Scan for the cell matching the given text and deliver its [X, Y] coordinate at center. 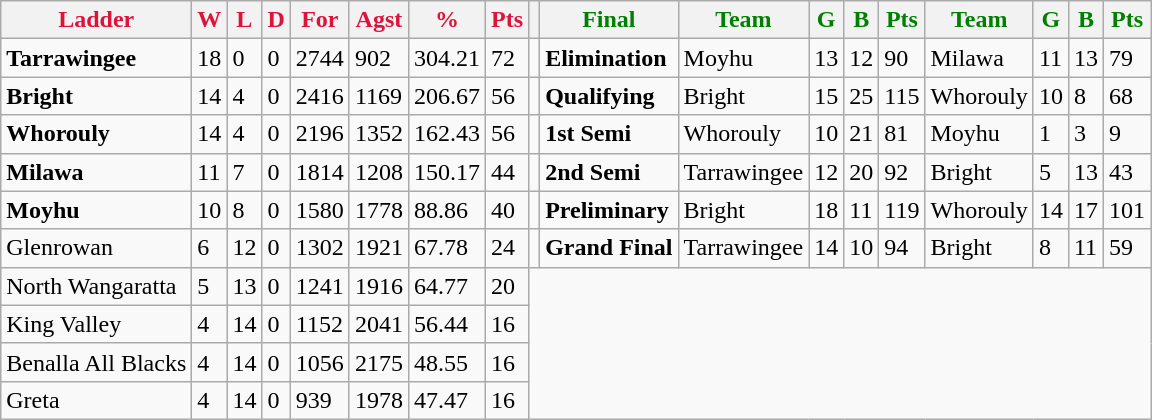
2041 [378, 324]
1 [1050, 134]
Agst [378, 20]
101 [1126, 210]
North Wangaratta [96, 286]
Benalla All Blacks [96, 362]
72 [508, 58]
9 [1126, 134]
24 [508, 248]
Preliminary [609, 210]
2416 [320, 96]
1302 [320, 248]
44 [508, 172]
D [276, 20]
119 [902, 210]
Grand Final [609, 248]
88.86 [446, 210]
1056 [320, 362]
304.21 [446, 58]
94 [902, 248]
1169 [378, 96]
48.55 [446, 362]
902 [378, 58]
Final [609, 20]
6 [210, 248]
1241 [320, 286]
47.47 [446, 400]
81 [902, 134]
King Valley [96, 324]
1352 [378, 134]
162.43 [446, 134]
7 [244, 172]
67.78 [446, 248]
1921 [378, 248]
Greta [96, 400]
1152 [320, 324]
Glenrowan [96, 248]
2744 [320, 58]
939 [320, 400]
1st Semi [609, 134]
1814 [320, 172]
17 [1086, 210]
206.67 [446, 96]
92 [902, 172]
56.44 [446, 324]
2196 [320, 134]
2175 [378, 362]
For [320, 20]
21 [862, 134]
79 [1126, 58]
1208 [378, 172]
3 [1086, 134]
1778 [378, 210]
90 [902, 58]
Ladder [96, 20]
115 [902, 96]
25 [862, 96]
W [210, 20]
59 [1126, 248]
1916 [378, 286]
40 [508, 210]
150.17 [446, 172]
Qualifying [609, 96]
Elimination [609, 58]
% [446, 20]
15 [826, 96]
64.77 [446, 286]
68 [1126, 96]
2nd Semi [609, 172]
43 [1126, 172]
L [244, 20]
1580 [320, 210]
1978 [378, 400]
